Search for the cell housing the specified text and yield its (X, Y) center coordinate. 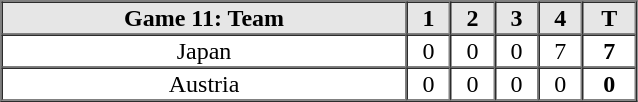
2 (473, 18)
Austria (204, 84)
1 (429, 18)
Japan (204, 50)
3 (516, 18)
T (609, 18)
4 (560, 18)
Game 11: Team (204, 18)
